Pinpoint the cell where the given text exists, returning its [X, Y] midpoint coordinate. 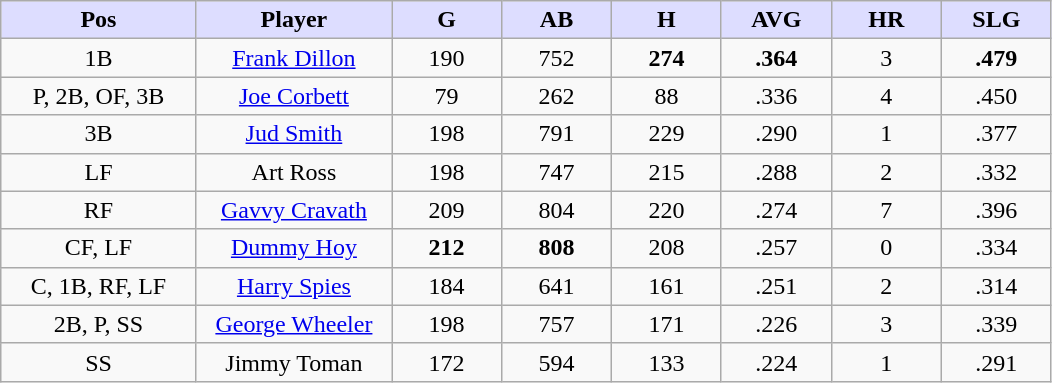
7 [886, 210]
.479 [996, 58]
184 [447, 286]
215 [666, 172]
79 [447, 96]
804 [557, 210]
.339 [996, 324]
.290 [776, 134]
.251 [776, 286]
.226 [776, 324]
Frank Dillon [294, 58]
.288 [776, 172]
RF [98, 210]
P, 2B, OF, 3B [98, 96]
George Wheeler [294, 324]
.224 [776, 362]
Gavvy Cravath [294, 210]
Dummy Hoy [294, 248]
Jimmy Toman [294, 362]
Harry Spies [294, 286]
Art Ross [294, 172]
220 [666, 210]
HR [886, 20]
G [447, 20]
.274 [776, 210]
.364 [776, 58]
H [666, 20]
4 [886, 96]
209 [447, 210]
274 [666, 58]
.334 [996, 248]
1B [98, 58]
133 [666, 362]
161 [666, 286]
2B, P, SS [98, 324]
791 [557, 134]
262 [557, 96]
Player [294, 20]
747 [557, 172]
752 [557, 58]
.336 [776, 96]
172 [447, 362]
190 [447, 58]
.396 [996, 210]
641 [557, 286]
LF [98, 172]
SS [98, 362]
808 [557, 248]
212 [447, 248]
Pos [98, 20]
229 [666, 134]
.377 [996, 134]
88 [666, 96]
.257 [776, 248]
594 [557, 362]
AB [557, 20]
Joe Corbett [294, 96]
757 [557, 324]
0 [886, 248]
C, 1B, RF, LF [98, 286]
SLG [996, 20]
AVG [776, 20]
.332 [996, 172]
3B [98, 134]
Jud Smith [294, 134]
.291 [996, 362]
.314 [996, 286]
.450 [996, 96]
171 [666, 324]
208 [666, 248]
CF, LF [98, 248]
